Locate the cell with the specified text and output its [x, y] center coordinate. 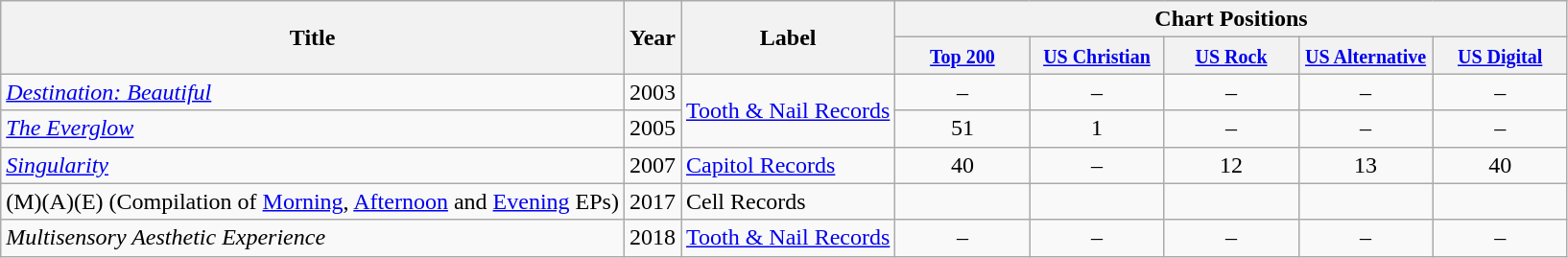
US Digital [1500, 56]
51 [962, 129]
Chart Positions [1231, 19]
2007 [653, 165]
Destination: Beautiful [313, 92]
US Alternative [1366, 56]
12 [1231, 165]
13 [1366, 165]
2003 [653, 92]
Title [313, 37]
Label [789, 37]
Singularity [313, 165]
2018 [653, 238]
Top 200 [962, 56]
Multisensory Aesthetic Experience [313, 238]
(M)(A)(E) (Compilation of Morning, Afternoon and Evening EPs) [313, 201]
Capitol Records [789, 165]
US Christian [1097, 56]
1 [1097, 129]
The Everglow [313, 129]
Cell Records [789, 201]
2005 [653, 129]
Year [653, 37]
US Rock [1231, 56]
2017 [653, 201]
